From the cell containing the given text, extract its center point as (X, Y) coordinate. 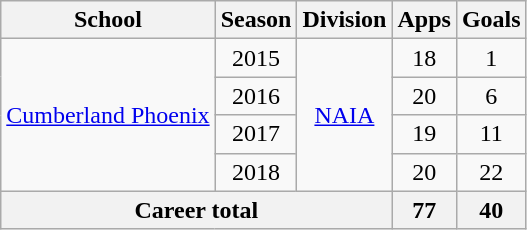
40 (491, 210)
Goals (491, 20)
6 (491, 96)
2016 (256, 96)
2017 (256, 134)
1 (491, 58)
11 (491, 134)
19 (424, 134)
Apps (424, 20)
NAIA (344, 115)
Cumberland Phoenix (108, 115)
Career total (196, 210)
2018 (256, 172)
77 (424, 210)
School (108, 20)
Division (344, 20)
22 (491, 172)
18 (424, 58)
2015 (256, 58)
Season (256, 20)
